Detect which cell encompasses the target text, then output its (x, y) center coordinate. 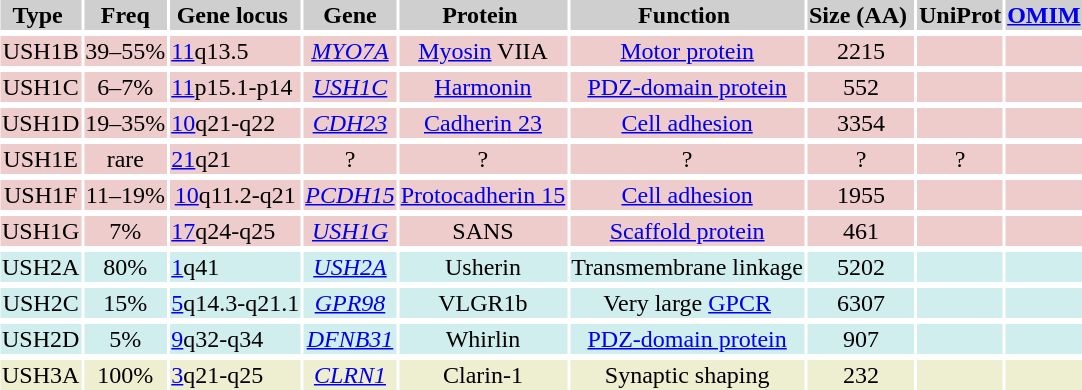
6307 (862, 303)
Whirlin (483, 339)
MYO7A (350, 51)
5% (126, 339)
Gene (350, 15)
CLRN1 (350, 375)
Size (AA) (862, 15)
39–55% (126, 51)
USH1E (40, 159)
Type (40, 15)
2215 (862, 51)
Function (688, 15)
Myosin VIIA (483, 51)
9q32-q34 (236, 339)
rare (126, 159)
OMIM (1044, 15)
19–35% (126, 123)
USH2D (40, 339)
10q21-q22 (236, 123)
Freq (126, 15)
3q21-q25 (236, 375)
11p15.1-p14 (236, 87)
Gene locus (236, 15)
3354 (862, 123)
USH1D (40, 123)
SANS (483, 231)
Protocadherin 15 (483, 195)
Synaptic shaping (688, 375)
21q21 (236, 159)
232 (862, 375)
Harmonin (483, 87)
1955 (862, 195)
CDH23 (350, 123)
Cadherin 23 (483, 123)
10q11.2-q21 (236, 195)
Usherin (483, 267)
USH2C (40, 303)
7% (126, 231)
1q41 (236, 267)
5202 (862, 267)
GPR98 (350, 303)
Scaffold protein (688, 231)
UniProt (960, 15)
5q14.3-q21.1 (236, 303)
11q13.5 (236, 51)
100% (126, 375)
80% (126, 267)
USH3A (40, 375)
461 (862, 231)
17q24-q25 (236, 231)
USH1B (40, 51)
Clarin-1 (483, 375)
15% (126, 303)
Transmembrane linkage (688, 267)
PCDH15 (350, 195)
Very large GPCR (688, 303)
6–7% (126, 87)
Protein (483, 15)
USH1F (40, 195)
Motor protein (688, 51)
552 (862, 87)
907 (862, 339)
DFNB31 (350, 339)
VLGR1b (483, 303)
11–19% (126, 195)
